Return [x, y] of the center of cell containing provided text 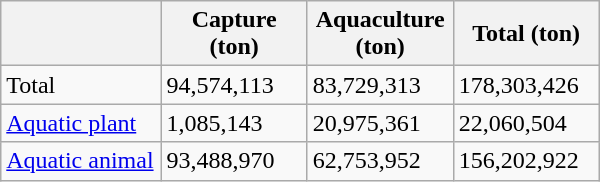
83,729,313 [380, 85]
156,202,922 [526, 161]
20,975,361 [380, 123]
178,303,426 [526, 85]
1,085,143 [234, 123]
Total [81, 85]
Aquatic plant [81, 123]
22,060,504 [526, 123]
94,574,113 [234, 85]
93,488,970 [234, 161]
62,753,952 [380, 161]
Capture (ton) [234, 34]
Aquatic animal [81, 161]
Aquaculture (ton) [380, 34]
Total (ton) [526, 34]
